Return the (x, y) coordinate for the center point of the cell that contains the specified text.  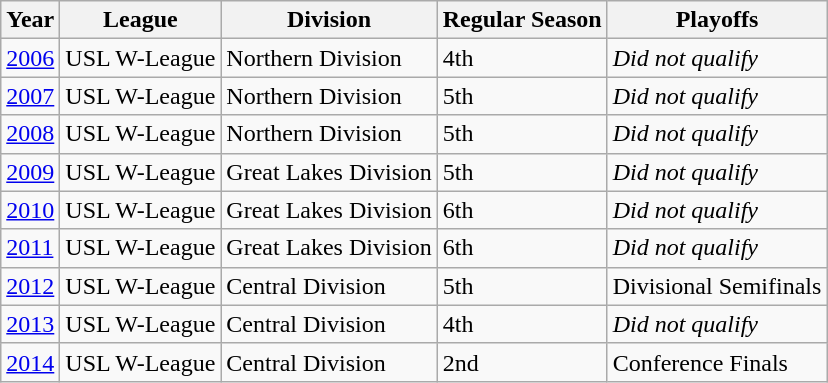
Division (329, 20)
2014 (30, 362)
2010 (30, 210)
Year (30, 20)
League (140, 20)
2006 (30, 58)
Conference Finals (717, 362)
2012 (30, 286)
2011 (30, 248)
2007 (30, 96)
2008 (30, 134)
2009 (30, 172)
Regular Season (522, 20)
Playoffs (717, 20)
Divisional Semifinals (717, 286)
2013 (30, 324)
2nd (522, 362)
